Pinpoint the cell where the given text exists, returning its [x, y] midpoint coordinate. 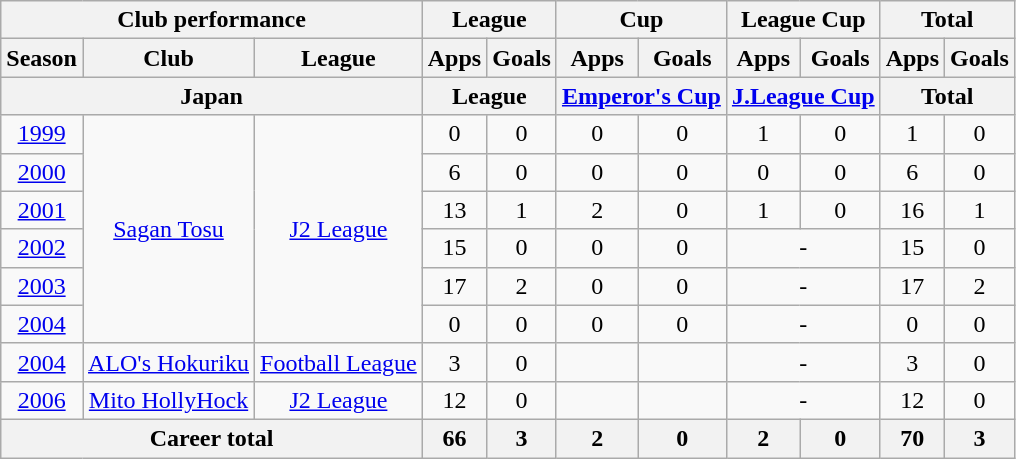
66 [454, 438]
Mito HollyHock [168, 400]
Football League [339, 362]
70 [912, 438]
2001 [42, 210]
Career total [212, 438]
16 [912, 210]
Club [168, 58]
2006 [42, 400]
1999 [42, 134]
2003 [42, 286]
Club performance [212, 20]
J.League Cup [803, 96]
League Cup [803, 20]
Japan [212, 96]
Cup [641, 20]
ALO's Hokuriku [168, 362]
2002 [42, 248]
Sagan Tosu [168, 229]
Season [42, 58]
2000 [42, 172]
Emperor's Cup [641, 96]
13 [454, 210]
